Locate the cell with the specified text and output its [x, y] center coordinate. 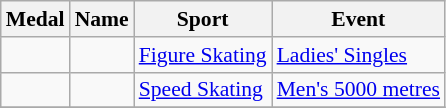
Name [102, 19]
Event [359, 19]
Medal [36, 19]
Sport [203, 19]
Figure Skating [203, 55]
Speed Skating [203, 90]
Ladies' Singles [359, 55]
Men's 5000 metres [359, 90]
